Provide the [x, y] coordinate of the cell's center where the given text is located.  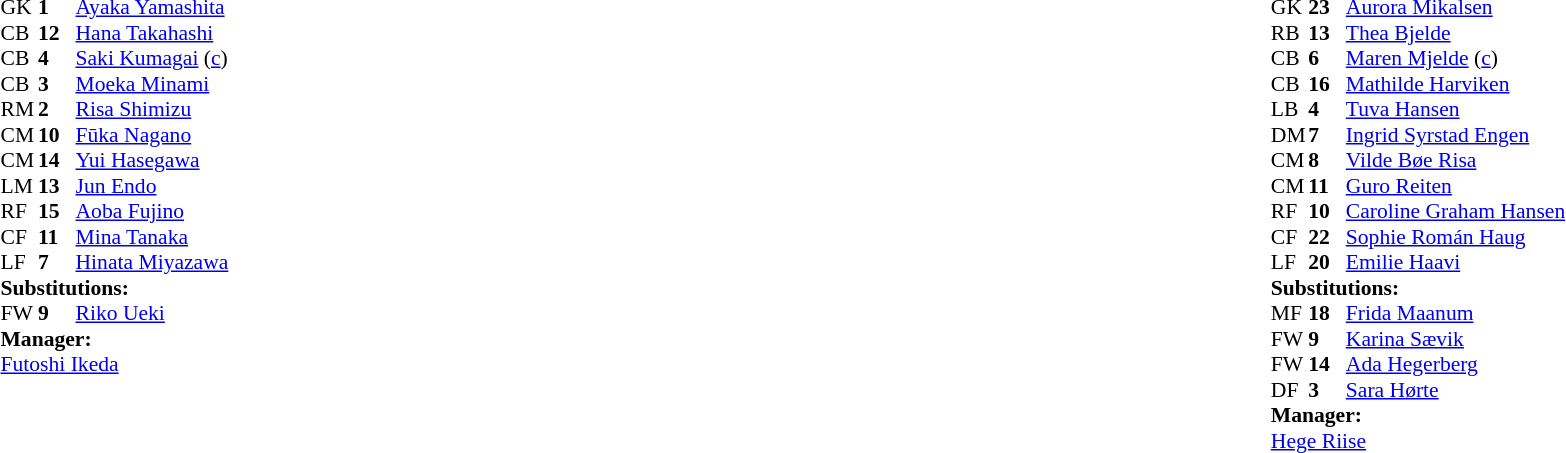
Ada Hegerberg [1456, 365]
Hinata Miyazawa [152, 263]
Moeka Minami [152, 84]
Caroline Graham Hansen [1456, 211]
Saki Kumagai (c) [152, 59]
12 [57, 33]
Frida Maanum [1456, 313]
22 [1327, 237]
16 [1327, 84]
Riko Ueki [152, 313]
Vilde Bøe Risa [1456, 161]
20 [1327, 263]
Maren Mjelde (c) [1456, 59]
Thea Bjelde [1456, 33]
RB [1290, 33]
Futoshi Ikeda [114, 365]
Mina Tanaka [152, 237]
Yui Hasegawa [152, 161]
DM [1290, 135]
Jun Endo [152, 186]
6 [1327, 59]
Karina Sævik [1456, 339]
Guro Reiten [1456, 186]
18 [1327, 313]
Hana Takahashi [152, 33]
Sophie Román Haug [1456, 237]
Risa Shimizu [152, 109]
15 [57, 211]
DF [1290, 390]
Emilie Haavi [1456, 263]
Mathilde Harviken [1456, 84]
RM [19, 109]
LM [19, 186]
Aoba Fujino [152, 211]
Tuva Hansen [1456, 109]
LB [1290, 109]
Fūka Nagano [152, 135]
Ingrid Syrstad Engen [1456, 135]
8 [1327, 161]
2 [57, 109]
MF [1290, 313]
Sara Hørte [1456, 390]
